Return (X, Y) of the center of cell containing provided text 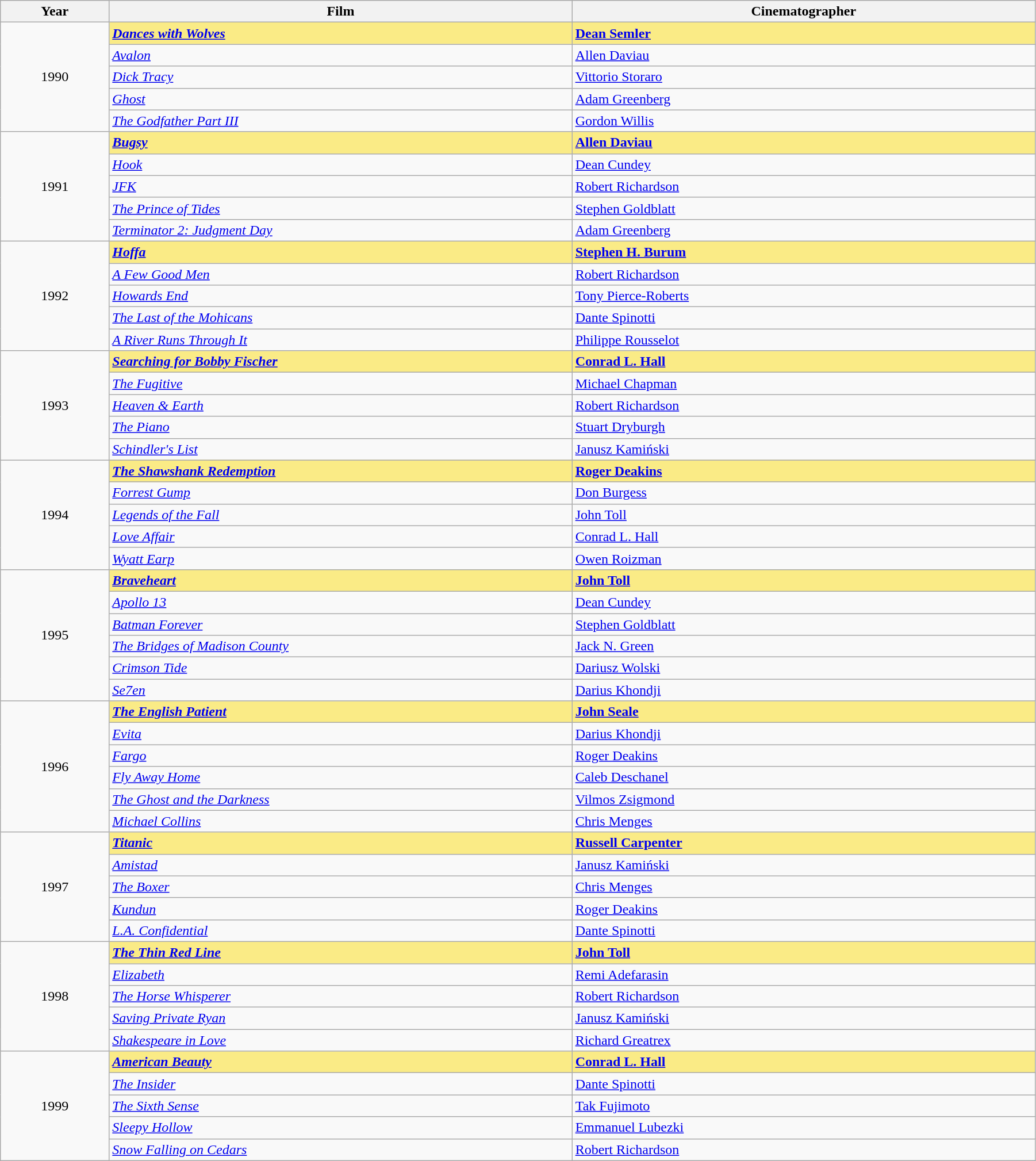
Terminator 2: Judgment Day (340, 230)
Hoffa (340, 252)
Apollo 13 (340, 602)
Dick Tracy (340, 77)
Fly Away Home (340, 777)
Kundun (340, 909)
Richard Greatrex (804, 1040)
Remi Adefarasin (804, 975)
1991 (55, 186)
Fargo (340, 756)
Vilmos Zsigmond (804, 799)
Elizabeth (340, 975)
Gordon Willis (804, 121)
1999 (55, 1106)
1992 (55, 296)
Evita (340, 734)
1998 (55, 996)
A Few Good Men (340, 274)
1995 (55, 635)
The Ghost and the Darkness (340, 799)
Russell Carpenter (804, 843)
Crimson Tide (340, 668)
1994 (55, 515)
The Fugitive (340, 384)
Amistad (340, 865)
The Shawshank Redemption (340, 471)
Dariusz Wolski (804, 668)
Michael Collins (340, 821)
Howards End (340, 296)
Wyatt Earp (340, 558)
Stuart Dryburgh (804, 427)
Avalon (340, 55)
1993 (55, 405)
Caleb Deschanel (804, 777)
The Sixth Sense (340, 1106)
Searching for Bobby Fischer (340, 362)
Legends of the Fall (340, 515)
Stephen H. Burum (804, 252)
Heaven & Earth (340, 405)
Film (340, 12)
The Piano (340, 427)
Braveheart (340, 580)
The Thin Red Line (340, 952)
Love Affair (340, 537)
Dances with Wolves (340, 33)
Schindler's List (340, 449)
Shakespeare in Love (340, 1040)
Bugsy (340, 143)
JFK (340, 186)
A River Runs Through It (340, 340)
Jack N. Green (804, 646)
Emmanuel Lubezki (804, 1128)
1990 (55, 77)
Hook (340, 164)
Titanic (340, 843)
Don Burgess (804, 493)
Cinematographer (804, 12)
The English Patient (340, 712)
Se7en (340, 690)
Tak Fujimoto (804, 1106)
John Seale (804, 712)
The Bridges of Madison County (340, 646)
1996 (55, 767)
The Horse Whisperer (340, 997)
Batman Forever (340, 624)
The Last of the Mohicans (340, 318)
Saving Private Ryan (340, 1018)
Owen Roizman (804, 558)
Michael Chapman (804, 384)
The Prince of Tides (340, 208)
Ghost (340, 99)
American Beauty (340, 1062)
Tony Pierce-Roberts (804, 296)
Forrest Gump (340, 493)
The Godfather Part III (340, 121)
Year (55, 12)
L.A. Confidential (340, 930)
The Boxer (340, 887)
Snow Falling on Cedars (340, 1149)
Vittorio Storaro (804, 77)
Dean Semler (804, 33)
The Insider (340, 1084)
Sleepy Hollow (340, 1128)
Philippe Rousselot (804, 340)
1997 (55, 887)
